Extract the [x, y] coordinate from the center of the cell holding the provided text.  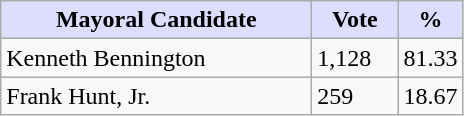
259 [355, 96]
Frank Hunt, Jr. [156, 96]
% [430, 20]
18.67 [430, 96]
Kenneth Bennington [156, 58]
Mayoral Candidate [156, 20]
Vote [355, 20]
81.33 [430, 58]
1,128 [355, 58]
